Identify which cell holds the provided text, then report its (x, y) central coordinate. 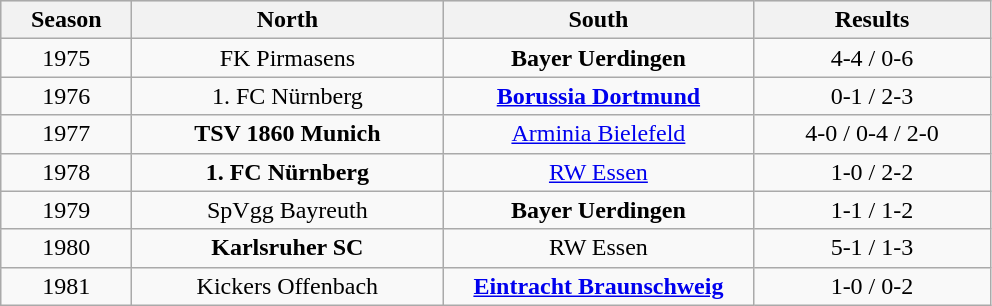
0-1 / 2-3 (872, 96)
5-1 / 1-3 (872, 248)
1977 (66, 134)
SpVgg Bayreuth (288, 210)
1981 (66, 286)
1978 (66, 172)
1980 (66, 248)
Arminia Bielefeld (598, 134)
1-0 / 0-2 (872, 286)
South (598, 20)
1979 (66, 210)
Season (66, 20)
Borussia Dortmund (598, 96)
Eintracht Braunschweig (598, 286)
1975 (66, 58)
4-4 / 0-6 (872, 58)
1976 (66, 96)
North (288, 20)
1-0 / 2-2 (872, 172)
TSV 1860 Munich (288, 134)
4-0 / 0-4 / 2-0 (872, 134)
1-1 / 1-2 (872, 210)
Karlsruher SC (288, 248)
Results (872, 20)
FK Pirmasens (288, 58)
Kickers Offenbach (288, 286)
